For the text-containing cell, return its midpoint in (x, y) coordinate format. 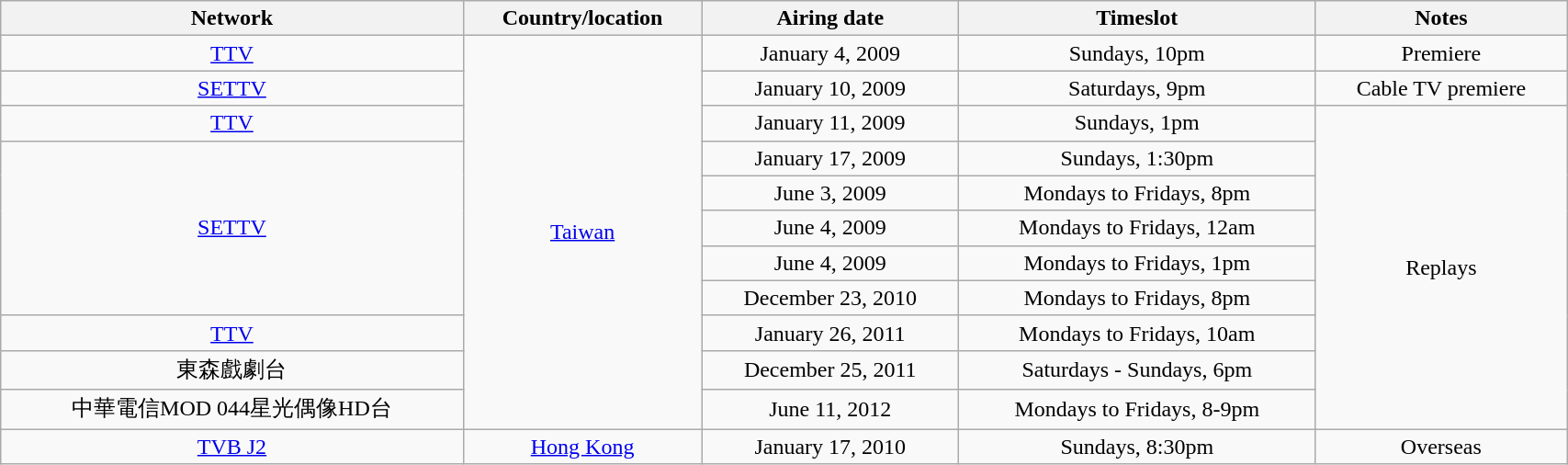
Sundays, 1pm (1137, 123)
Country/location (582, 18)
January 26, 2011 (830, 333)
Mondays to Fridays, 12am (1137, 228)
Timeslot (1137, 18)
Sundays, 8:30pm (1137, 446)
January 17, 2010 (830, 446)
Premiere (1441, 53)
January 11, 2009 (830, 123)
Mondays to Fridays, 1pm (1137, 263)
Replays (1441, 267)
TVB J2 (231, 446)
Taiwan (582, 232)
Overseas (1441, 446)
Sundays, 10pm (1137, 53)
Hong Kong (582, 446)
Cable TV premiere (1441, 88)
中華電信MOD 044星光偶像HD台 (231, 410)
Saturdays - Sundays, 6pm (1137, 369)
January 17, 2009 (830, 158)
December 25, 2011 (830, 369)
東森戲劇台 (231, 369)
January 10, 2009 (830, 88)
January 4, 2009 (830, 53)
June 11, 2012 (830, 410)
Airing date (830, 18)
Notes (1441, 18)
Network (231, 18)
December 23, 2010 (830, 298)
June 3, 2009 (830, 193)
Mondays to Fridays, 8-9pm (1137, 410)
Sundays, 1:30pm (1137, 158)
Mondays to Fridays, 10am (1137, 333)
Saturdays, 9pm (1137, 88)
